Return the [x, y] coordinate for the center point of the cell that contains the specified text.  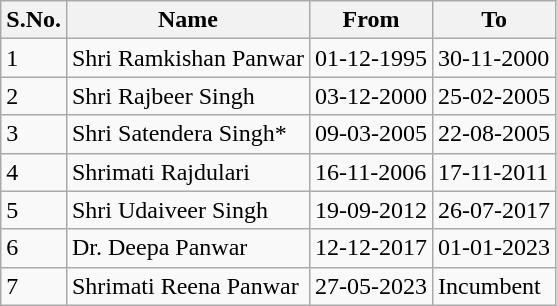
Shri Rajbeer Singh [188, 96]
7 [34, 286]
Shrimati Rajdulari [188, 172]
1 [34, 58]
Dr. Deepa Panwar [188, 248]
Shri Udaiveer Singh [188, 210]
4 [34, 172]
Shri Ramkishan Panwar [188, 58]
01-01-2023 [494, 248]
26-07-2017 [494, 210]
2 [34, 96]
Shri Satendera Singh* [188, 134]
03-12-2000 [372, 96]
5 [34, 210]
From [372, 20]
To [494, 20]
Shrimati Reena Panwar [188, 286]
12-12-2017 [372, 248]
S.No. [34, 20]
3 [34, 134]
30-11-2000 [494, 58]
16-11-2006 [372, 172]
01-12-1995 [372, 58]
19-09-2012 [372, 210]
27-05-2023 [372, 286]
25-02-2005 [494, 96]
22-08-2005 [494, 134]
09-03-2005 [372, 134]
Incumbent [494, 286]
17-11-2011 [494, 172]
Name [188, 20]
6 [34, 248]
